Scan for the cell matching the given text and deliver its [x, y] coordinate at center. 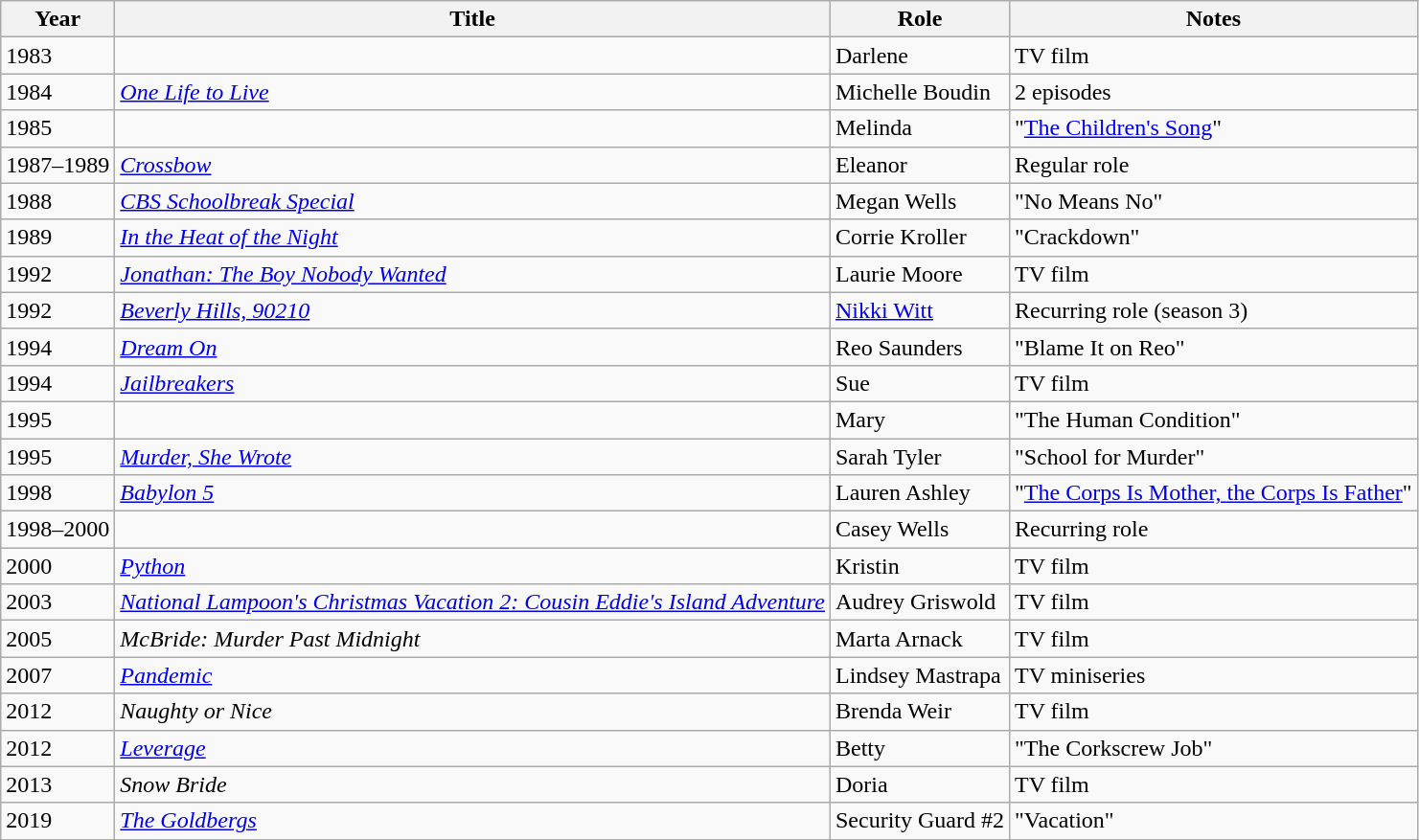
Leverage [473, 748]
Beverly Hills, 90210 [473, 310]
One Life to Live [473, 92]
Michelle Boudin [920, 92]
2 episodes [1214, 92]
In the Heat of the Night [473, 238]
1998–2000 [57, 530]
Kristin [920, 566]
Betty [920, 748]
Regular role [1214, 165]
Darlene [920, 56]
1989 [57, 238]
"No Means No" [1214, 201]
Snow Bride [473, 784]
Babylon 5 [473, 493]
1984 [57, 92]
1983 [57, 56]
Python [473, 566]
Sarah Tyler [920, 457]
1988 [57, 201]
Role [920, 19]
"School for Murder" [1214, 457]
Jonathan: The Boy Nobody Wanted [473, 274]
1985 [57, 128]
Reo Saunders [920, 347]
"Blame It on Reo" [1214, 347]
CBS Schoolbreak Special [473, 201]
Mary [920, 420]
"Crackdown" [1214, 238]
2007 [57, 675]
Security Guard #2 [920, 821]
National Lampoon's Christmas Vacation 2: Cousin Eddie's Island Adventure [473, 602]
2000 [57, 566]
2003 [57, 602]
Nikki Witt [920, 310]
Lauren Ashley [920, 493]
Jailbreakers [473, 383]
Recurring role [1214, 530]
Melinda [920, 128]
Murder, She Wrote [473, 457]
"Vacation" [1214, 821]
Megan Wells [920, 201]
The Goldbergs [473, 821]
2013 [57, 784]
Brenda Weir [920, 712]
Pandemic [473, 675]
2005 [57, 639]
Dream On [473, 347]
Crossbow [473, 165]
1998 [57, 493]
"The Corkscrew Job" [1214, 748]
Year [57, 19]
TV miniseries [1214, 675]
Naughty or Nice [473, 712]
Notes [1214, 19]
Sue [920, 383]
Recurring role (season 3) [1214, 310]
Title [473, 19]
Marta Arnack [920, 639]
"The Human Condition" [1214, 420]
Laurie Moore [920, 274]
Audrey Griswold [920, 602]
McBride: Murder Past Midnight [473, 639]
Lindsey Mastrapa [920, 675]
Doria [920, 784]
Casey Wells [920, 530]
Corrie Kroller [920, 238]
"The Children's Song" [1214, 128]
1987–1989 [57, 165]
2019 [57, 821]
Eleanor [920, 165]
"The Corps Is Mother, the Corps Is Father" [1214, 493]
